Scan for the cell matching the given text and deliver its [x, y] coordinate at center. 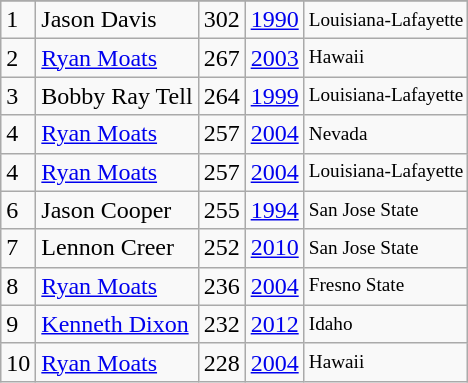
Fresno State [386, 286]
228 [222, 362]
10 [18, 362]
252 [222, 248]
Bobby Ray Tell [117, 96]
9 [18, 324]
1999 [274, 96]
2 [18, 58]
264 [222, 96]
3 [18, 96]
236 [222, 286]
232 [222, 324]
7 [18, 248]
Idaho [386, 324]
Jason Davis [117, 20]
2003 [274, 58]
Kenneth Dixon [117, 324]
Nevada [386, 134]
302 [222, 20]
2010 [274, 248]
1990 [274, 20]
8 [18, 286]
Lennon Creer [117, 248]
255 [222, 210]
Jason Cooper [117, 210]
267 [222, 58]
1994 [274, 210]
1 [18, 20]
2012 [274, 324]
6 [18, 210]
